Capture the cell that displays the provided text and extract its [x, y] central coordinate. 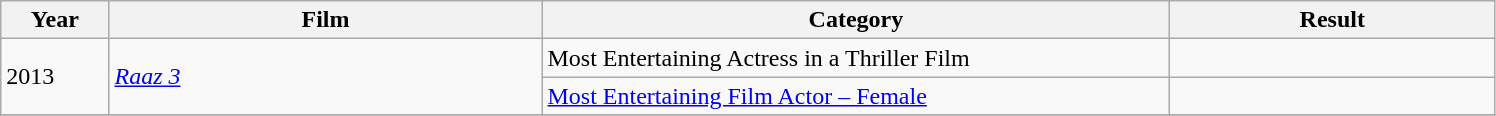
Most Entertaining Film Actor – Female [856, 96]
Year [55, 20]
Film [326, 20]
Raaz 3 [326, 77]
Most Entertaining Actress in a Thriller Film [856, 58]
Result [1332, 20]
Category [856, 20]
2013 [55, 77]
